Scan for the cell matching the given text and deliver its [x, y] coordinate at center. 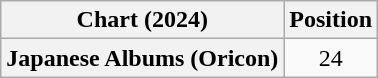
Position [331, 20]
Chart (2024) [142, 20]
24 [331, 58]
Japanese Albums (Oricon) [142, 58]
